Extract the [x, y] coordinate from the center of the cell holding the provided text.  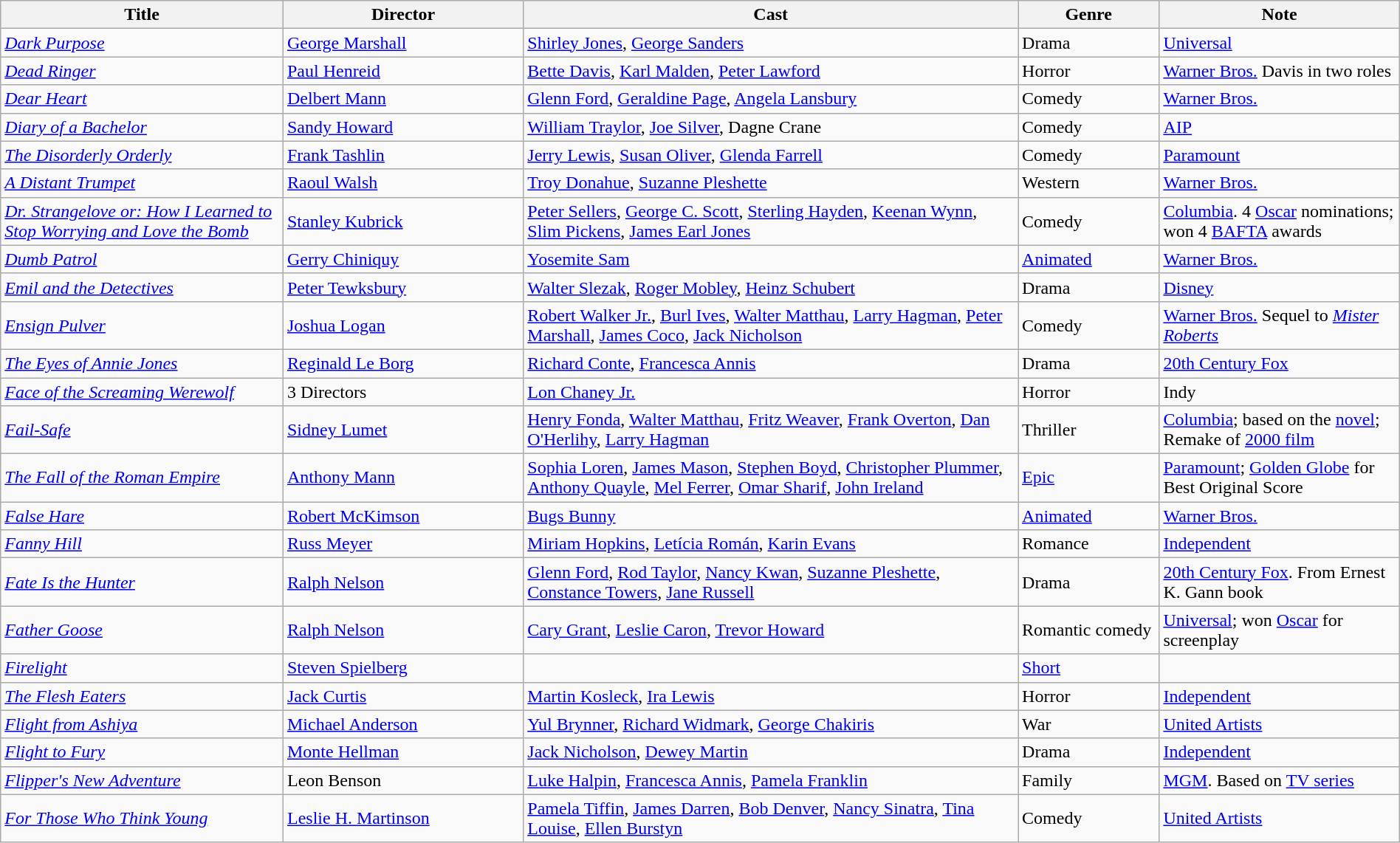
Raoul Walsh [403, 183]
Indy [1279, 392]
Fail-Safe [142, 430]
Peter Tewksbury [403, 287]
Flight to Fury [142, 752]
Jerry Lewis, Susan Oliver, Glenda Farrell [771, 155]
The Fall of the Roman Empire [142, 478]
20th Century Fox [1279, 363]
Father Goose [142, 630]
Dr. Strangelove or: How I Learned to Stop Worrying and Love the Bomb [142, 221]
Emil and the Detectives [142, 287]
Disney [1279, 287]
Romance [1088, 544]
Frank Tashlin [403, 155]
Bette Davis, Karl Malden, Peter Lawford [771, 71]
Jack Curtis [403, 696]
Flipper's New Adventure [142, 780]
Pamela Tiffin, James Darren, Bob Denver, Nancy Sinatra, Tina Louise, Ellen Burstyn [771, 818]
Martin Kosleck, Ira Lewis [771, 696]
Cast [771, 15]
Director [403, 15]
Robert McKimson [403, 516]
False Hare [142, 516]
Title [142, 15]
Anthony Mann [403, 478]
The Disorderly Orderly [142, 155]
Yosemite Sam [771, 259]
Sidney Lumet [403, 430]
Face of the Screaming Werewolf [142, 392]
Miriam Hopkins, Letícia Román, Karin Evans [771, 544]
Firelight [142, 668]
Western [1088, 183]
William Traylor, Joe Silver, Dagne Crane [771, 127]
Shirley Jones, George Sanders [771, 43]
Sandy Howard [403, 127]
Columbia; based on the novel; Remake of 2000 film [1279, 430]
Joshua Logan [403, 325]
For Those Who Think Young [142, 818]
Lon Chaney Jr. [771, 392]
Luke Halpin, Francesca Annis, Pamela Franklin [771, 780]
Flight from Ashiya [142, 724]
Henry Fonda, Walter Matthau, Fritz Weaver, Frank Overton, Dan O'Herlihy, Larry Hagman [771, 430]
20th Century Fox. From Ernest K. Gann book [1279, 582]
Leon Benson [403, 780]
Richard Conte, Francesca Annis [771, 363]
A Distant Trumpet [142, 183]
MGM. Based on TV series [1279, 780]
Diary of a Bachelor [142, 127]
Universal [1279, 43]
Paramount; Golden Globe for Best Original Score [1279, 478]
War [1088, 724]
Short [1088, 668]
Warner Bros. Sequel to Mister Roberts [1279, 325]
Troy Donahue, Suzanne Pleshette [771, 183]
Romantic comedy [1088, 630]
Glenn Ford, Rod Taylor, Nancy Kwan, Suzanne Pleshette, Constance Towers, Jane Russell [771, 582]
Dark Purpose [142, 43]
Jack Nicholson, Dewey Martin [771, 752]
Walter Slezak, Roger Mobley, Heinz Schubert [771, 287]
Delbert Mann [403, 99]
Robert Walker Jr., Burl Ives, Walter Matthau, Larry Hagman, Peter Marshall, James Coco, Jack Nicholson [771, 325]
Cary Grant, Leslie Caron, Trevor Howard [771, 630]
Thriller [1088, 430]
Columbia. 4 Oscar nominations; won 4 BAFTA awards [1279, 221]
The Eyes of Annie Jones [142, 363]
Monte Hellman [403, 752]
Fanny Hill [142, 544]
Family [1088, 780]
Reginald Le Borg [403, 363]
Genre [1088, 15]
Warner Bros. Davis in two roles [1279, 71]
Paramount [1279, 155]
Gerry Chiniquy [403, 259]
George Marshall [403, 43]
Glenn Ford, Geraldine Page, Angela Lansbury [771, 99]
Russ Meyer [403, 544]
Paul Henreid [403, 71]
3 Directors [403, 392]
Peter Sellers, George C. Scott, Sterling Hayden, Keenan Wynn, Slim Pickens, James Earl Jones [771, 221]
Universal; won Oscar for screenplay [1279, 630]
Michael Anderson [403, 724]
Stanley Kubrick [403, 221]
Yul Brynner, Richard Widmark, George Chakiris [771, 724]
Fate Is the Hunter [142, 582]
Ensign Pulver [142, 325]
The Flesh Eaters [142, 696]
Sophia Loren, James Mason, Stephen Boyd, Christopher Plummer, Anthony Quayle, Mel Ferrer, Omar Sharif, John Ireland [771, 478]
Dear Heart [142, 99]
Bugs Bunny [771, 516]
Dumb Patrol [142, 259]
Note [1279, 15]
Leslie H. Martinson [403, 818]
Dead Ringer [142, 71]
AIP [1279, 127]
Epic [1088, 478]
Steven Spielberg [403, 668]
